Provide the [X, Y] coordinate of the cell's center where the given text is located.  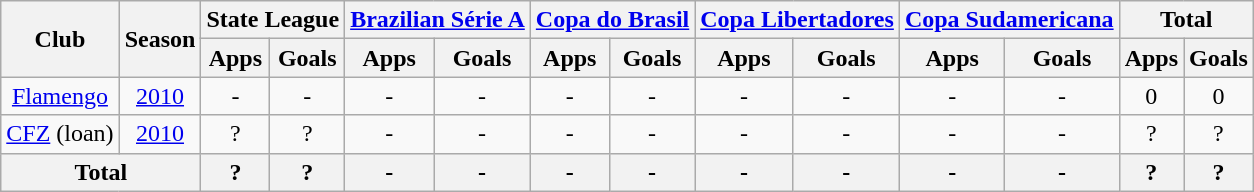
State League [273, 20]
Brazilian Série A [438, 20]
Copa Sudamericana [1009, 20]
CFZ (loan) [60, 134]
Club [60, 39]
Copa Libertadores [798, 20]
Flamengo [60, 96]
Season [160, 39]
Copa do Brasil [612, 20]
